Return [X, Y] of the center of cell containing provided text 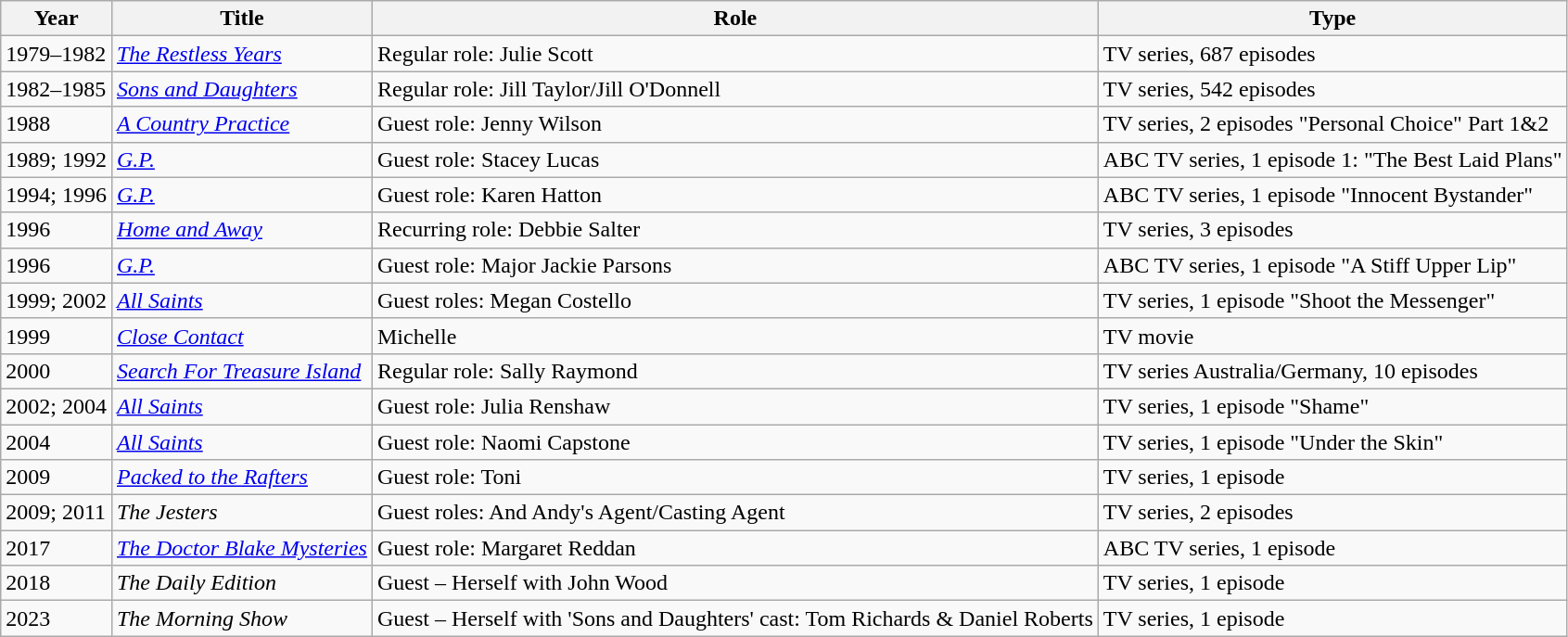
ABC TV series, 1 episode "Innocent Bystander" [1332, 195]
Packed to the Rafters [241, 478]
ABC TV series, 1 episode "A Stiff Upper Lip" [1332, 265]
Year [57, 19]
2018 [57, 583]
Close Contact [241, 336]
The Doctor Blake Mysteries [241, 548]
Search For Treasure Island [241, 371]
TV series, 1 episode "Under the Skin" [1332, 442]
Type [1332, 19]
Guest role: Major Jackie Parsons [734, 265]
2023 [57, 618]
2000 [57, 371]
Guest role: Julia Renshaw [734, 406]
Guest roles: And Andy's Agent/Casting Agent [734, 513]
TV series, 1 episode "Shame" [1332, 406]
Guest role: Margaret Reddan [734, 548]
ABC TV series, 1 episode [1332, 548]
The Restless Years [241, 54]
TV series, 1 episode "Shoot the Messenger" [1332, 300]
TV series, 542 episodes [1332, 89]
Home and Away [241, 230]
TV series, 3 episodes [1332, 230]
1979–1982 [57, 54]
Guest – Herself with 'Sons and Daughters' cast: Tom Richards & Daniel Roberts [734, 618]
2009 [57, 478]
1982–1985 [57, 89]
TV series, 687 episodes [1332, 54]
1999 [57, 336]
TV series, 2 episodes "Personal Choice" Part 1&2 [1332, 124]
2004 [57, 442]
The Morning Show [241, 618]
Guest role: Toni [734, 478]
Guest role: Karen Hatton [734, 195]
2002; 2004 [57, 406]
Recurring role: Debbie Salter [734, 230]
TV series Australia/Germany, 10 episodes [1332, 371]
2009; 2011 [57, 513]
Michelle [734, 336]
1994; 1996 [57, 195]
The Jesters [241, 513]
1999; 2002 [57, 300]
1989; 1992 [57, 159]
Guest – Herself with John Wood [734, 583]
TV movie [1332, 336]
Regular role: Sally Raymond [734, 371]
Regular role: Jill Taylor/Jill O'Donnell [734, 89]
TV series, 2 episodes [1332, 513]
Guest role: Jenny Wilson [734, 124]
Title [241, 19]
Guest roles: Megan Costello [734, 300]
A Country Practice [241, 124]
2017 [57, 548]
The Daily Edition [241, 583]
Regular role: Julie Scott [734, 54]
Sons and Daughters [241, 89]
Guest role: Naomi Capstone [734, 442]
1988 [57, 124]
Role [734, 19]
ABC TV series, 1 episode 1: "The Best Laid Plans" [1332, 159]
Guest role: Stacey Lucas [734, 159]
